Scan for the cell matching the given text and deliver its [x, y] coordinate at center. 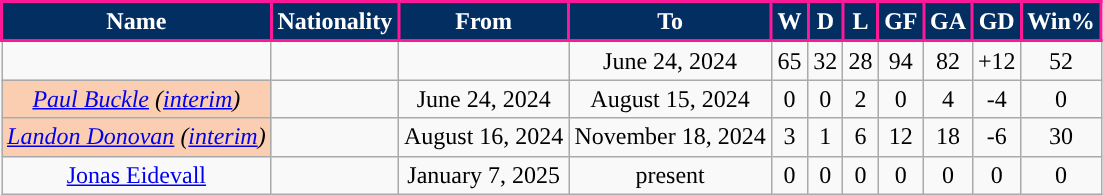
D [826, 22]
GA [948, 22]
3 [790, 137]
4 [948, 99]
12 [901, 137]
+12 [996, 60]
30 [1061, 137]
August 16, 2024 [483, 137]
present [670, 175]
32 [826, 60]
GD [996, 22]
November 18, 2024 [670, 137]
Jonas Eidevall [137, 175]
GF [901, 22]
1 [826, 137]
Paul Buckle (interim) [137, 99]
W [790, 22]
28 [860, 60]
Landon Donovan (interim) [137, 137]
August 15, 2024 [670, 99]
From [483, 22]
6 [860, 137]
52 [1061, 60]
Name [137, 22]
2 [860, 99]
18 [948, 137]
January 7, 2025 [483, 175]
Win% [1061, 22]
94 [901, 60]
L [860, 22]
82 [948, 60]
Nationality [334, 22]
65 [790, 60]
-4 [996, 99]
-6 [996, 137]
To [670, 22]
